Detect which cell encompasses the target text, then output its [x, y] center coordinate. 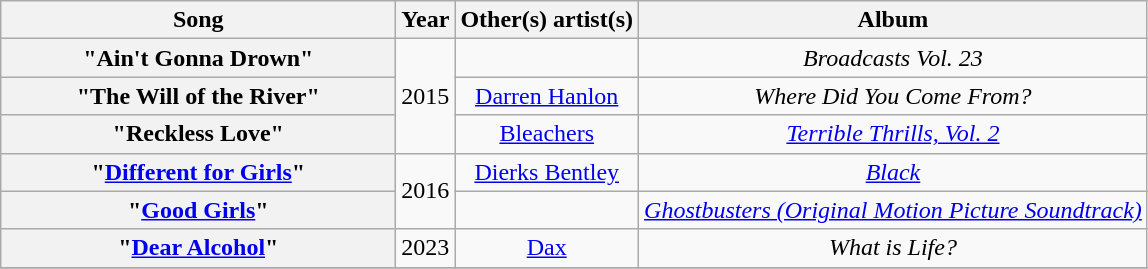
Where Did You Come From? [894, 96]
What is Life? [894, 248]
2023 [426, 248]
2016 [426, 191]
Terrible Thrills, Vol. 2 [894, 134]
Broadcasts Vol. 23 [894, 58]
Dax [547, 248]
Bleachers [547, 134]
"Different for Girls" [198, 172]
Year [426, 20]
"Ain't Gonna Drown" [198, 58]
Black [894, 172]
"The Will of the River" [198, 96]
Darren Hanlon [547, 96]
Other(s) artist(s) [547, 20]
"Good Girls" [198, 210]
"Dear Alcohol" [198, 248]
Ghostbusters (Original Motion Picture Soundtrack) [894, 210]
Song [198, 20]
2015 [426, 96]
"Reckless Love" [198, 134]
Album [894, 20]
Dierks Bentley [547, 172]
